Find where the given text appears and provide that cell's center as [x, y] coordinate. 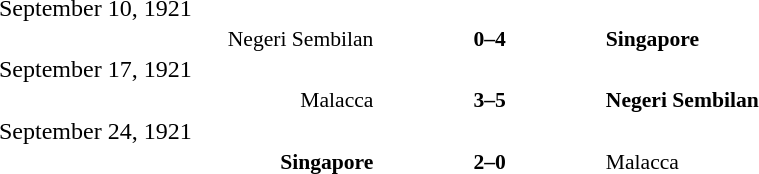
3–5 [489, 100]
0–4 [489, 38]
